Search for the cell housing the specified text and yield its [x, y] center coordinate. 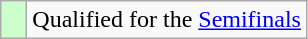
Qualified for the Semifinals [167, 20]
